Locate the cell with the specified text and output its [X, Y] center coordinate. 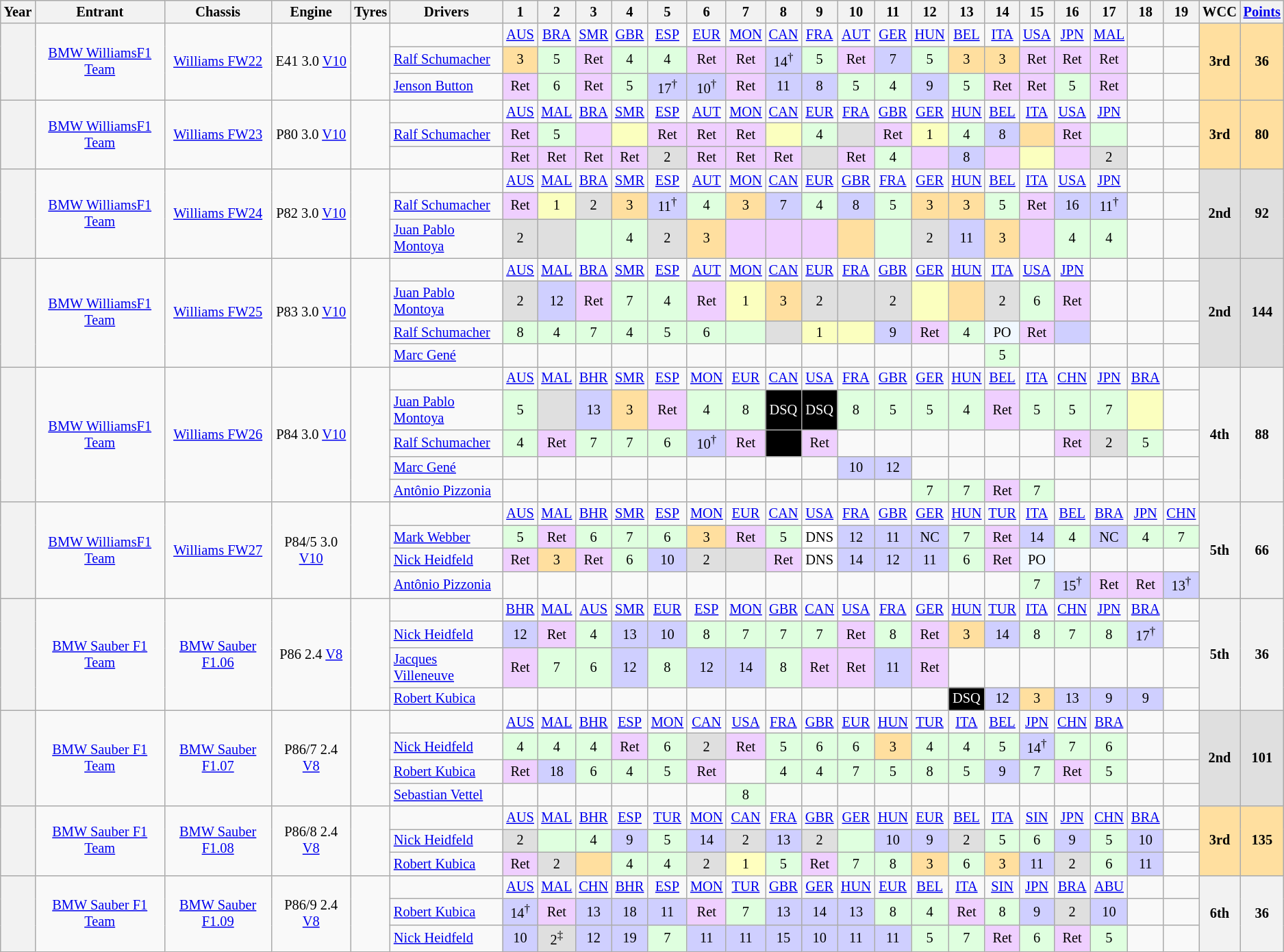
Williams FW26 [218, 434]
Williams FW23 [218, 134]
Mark Webber [446, 537]
Williams FW24 [218, 214]
Tyres [370, 12]
66 [1262, 550]
92 [1262, 214]
P82 3.0 V10 [311, 214]
Entrant [100, 12]
17 [1109, 12]
P86/8 2.4 V8 [311, 841]
80 [1262, 134]
2‡ [556, 938]
15† [1072, 585]
ABU [1109, 887]
BMW Sauber F1.09 [218, 914]
135 [1262, 841]
BMW Sauber F1.06 [218, 654]
P83 3.0 V10 [311, 312]
E41 3.0 V10 [311, 62]
88 [1262, 434]
P80 3.0 V10 [311, 134]
Williams FW27 [218, 550]
BMW Sauber F1.08 [218, 841]
Drivers [446, 12]
4th [1220, 434]
Williams FW25 [218, 312]
P86/9 2.4 V8 [311, 914]
13† [1182, 585]
Year [18, 12]
P86/7 2.4 V8 [311, 758]
Jenson Button [446, 86]
Points [1262, 12]
101 [1262, 758]
Williams FW22 [218, 62]
6th [1220, 914]
144 [1262, 312]
P84/5 3.0 V10 [311, 550]
BMW Sauber F1.07 [218, 758]
Sebastian Vettel [446, 794]
Engine [311, 12]
Chassis [218, 12]
P86 2.4 V8 [311, 654]
P84 3.0 V10 [311, 434]
WCC [1220, 12]
Jacques Villeneuve [446, 668]
